Locate the cell with the specified text and output its [x, y] center coordinate. 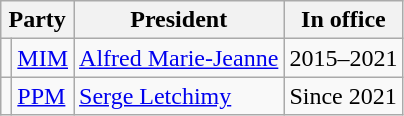
President [179, 20]
Since 2021 [344, 96]
Party [38, 20]
Serge Letchimy [179, 96]
2015–2021 [344, 58]
Alfred Marie-Jeanne [179, 58]
In office [344, 20]
PPM [43, 96]
MIM [43, 58]
